Extract the (x, y) coordinate from the center of the cell holding the provided text.  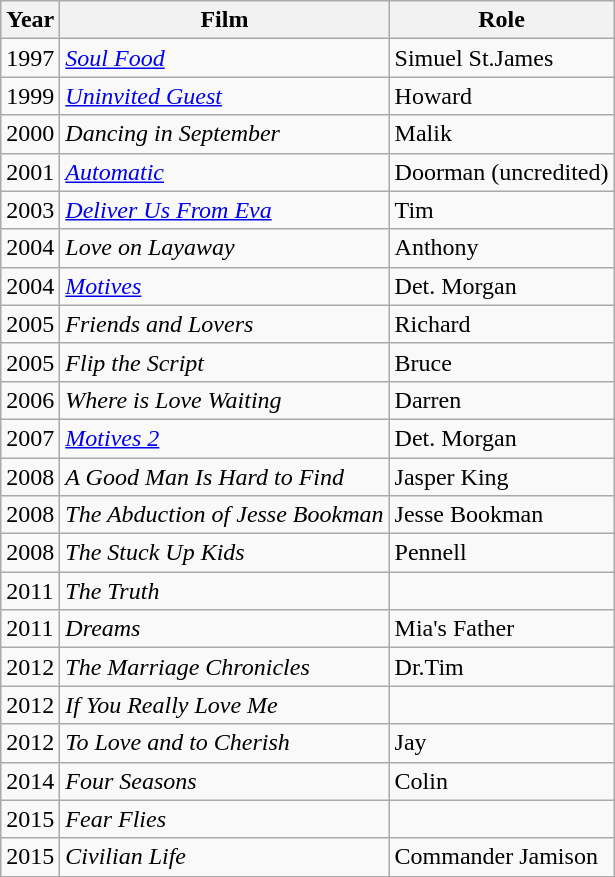
Doorman (uncredited) (502, 172)
Fear Flies (224, 819)
Dreams (224, 629)
Motives 2 (224, 438)
Malik (502, 134)
Role (502, 20)
2014 (30, 781)
Jasper King (502, 477)
Tim (502, 210)
Where is Love Waiting (224, 400)
1997 (30, 58)
Deliver Us From Eva (224, 210)
Commander Jamison (502, 857)
To Love and to Cherish (224, 743)
Uninvited Guest (224, 96)
Howard (502, 96)
Automatic (224, 172)
Jesse Bookman (502, 515)
2003 (30, 210)
2006 (30, 400)
Soul Food (224, 58)
Darren (502, 400)
The Stuck Up Kids (224, 553)
Year (30, 20)
2001 (30, 172)
The Truth (224, 591)
Simuel St.James (502, 58)
Flip the Script (224, 362)
Four Seasons (224, 781)
2000 (30, 134)
The Abduction of Jesse Bookman (224, 515)
Dr.Tim (502, 667)
If You Really Love Me (224, 705)
1999 (30, 96)
Colin (502, 781)
Motives (224, 286)
Friends and Lovers (224, 324)
2007 (30, 438)
Anthony (502, 248)
Pennell (502, 553)
Civilian Life (224, 857)
Richard (502, 324)
Love on Layaway (224, 248)
Jay (502, 743)
Mia's Father (502, 629)
The Marriage Chronicles (224, 667)
Dancing in September (224, 134)
Bruce (502, 362)
Film (224, 20)
A Good Man Is Hard to Find (224, 477)
